Return (x, y) of the center of cell containing provided text 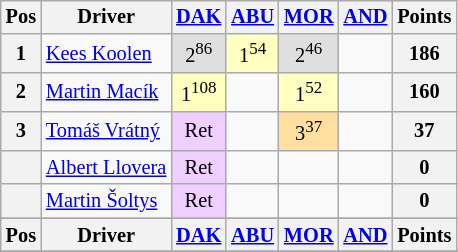
Kees Koolen (106, 54)
37 (424, 132)
337 (309, 132)
154 (252, 54)
1 (21, 54)
2 (21, 92)
1108 (198, 92)
160 (424, 92)
Albert Llovera (106, 168)
Martin Macík (106, 92)
Tomáš Vrátný (106, 132)
246 (309, 54)
152 (309, 92)
Martin Šoltys (106, 201)
286 (198, 54)
186 (424, 54)
3 (21, 132)
